Determine the [X, Y] coordinate at the center of the cell enclosing the given text.  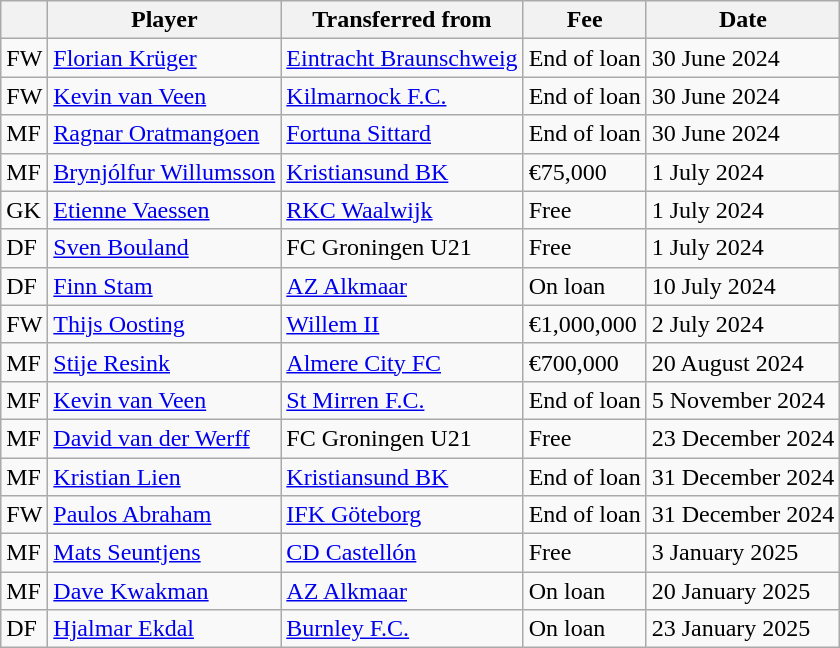
Stije Resink [164, 362]
Burnley F.C. [402, 629]
Transferred from [402, 20]
23 January 2025 [743, 629]
Kristian Lien [164, 477]
23 December 2024 [743, 438]
Fee [584, 20]
Dave Kwakman [164, 591]
Hjalmar Ekdal [164, 629]
Ragnar Oratmangoen [164, 134]
Paulos Abraham [164, 515]
Brynjólfur Willumsson [164, 172]
Sven Bouland [164, 248]
Florian Krüger [164, 58]
€700,000 [584, 362]
Fortuna Sittard [402, 134]
Finn Stam [164, 286]
Etienne Vaessen [164, 210]
20 January 2025 [743, 591]
Thijs Oosting [164, 324]
GK [24, 210]
3 January 2025 [743, 553]
David van der Werff [164, 438]
CD Castellón [402, 553]
Date [743, 20]
Almere City FC [402, 362]
Player [164, 20]
2 July 2024 [743, 324]
Mats Seuntjens [164, 553]
Eintracht Braunschweig [402, 58]
10 July 2024 [743, 286]
Kilmarnock F.C. [402, 96]
20 August 2024 [743, 362]
Willem II [402, 324]
RKC Waalwijk [402, 210]
IFK Göteborg [402, 515]
5 November 2024 [743, 400]
€1,000,000 [584, 324]
St Mirren F.C. [402, 400]
€75,000 [584, 172]
